Search for the cell housing the specified text and yield its [X, Y] center coordinate. 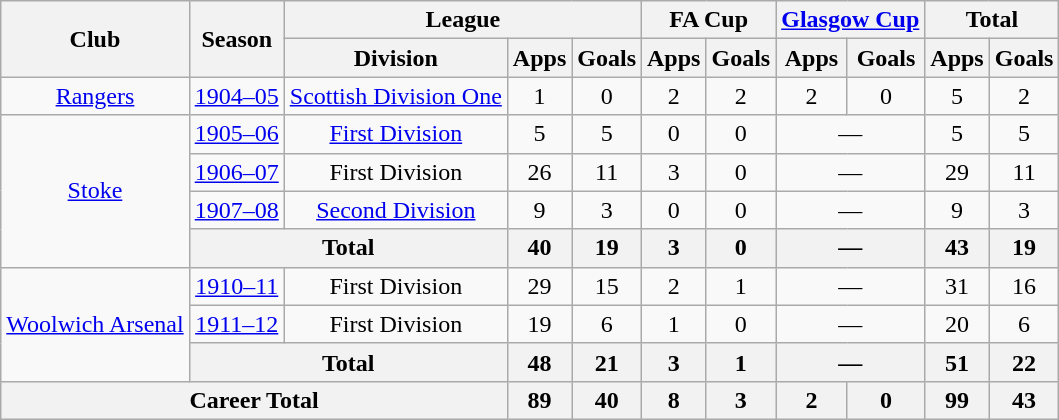
Rangers [95, 96]
Club [95, 39]
1910–11 [236, 286]
16 [1024, 286]
FA Cup [709, 20]
51 [957, 362]
8 [674, 400]
1911–12 [236, 324]
1906–07 [236, 172]
31 [957, 286]
20 [957, 324]
1904–05 [236, 96]
Woolwich Arsenal [95, 324]
Season [236, 39]
99 [957, 400]
Stoke [95, 191]
15 [607, 286]
Second Division [396, 210]
1905–06 [236, 134]
22 [1024, 362]
21 [607, 362]
Glasgow Cup [850, 20]
89 [539, 400]
26 [539, 172]
Division [396, 58]
48 [539, 362]
Scottish Division One [396, 96]
League [462, 20]
Career Total [254, 400]
1907–08 [236, 210]
